Identify which cell holds the provided text, then report its [X, Y] central coordinate. 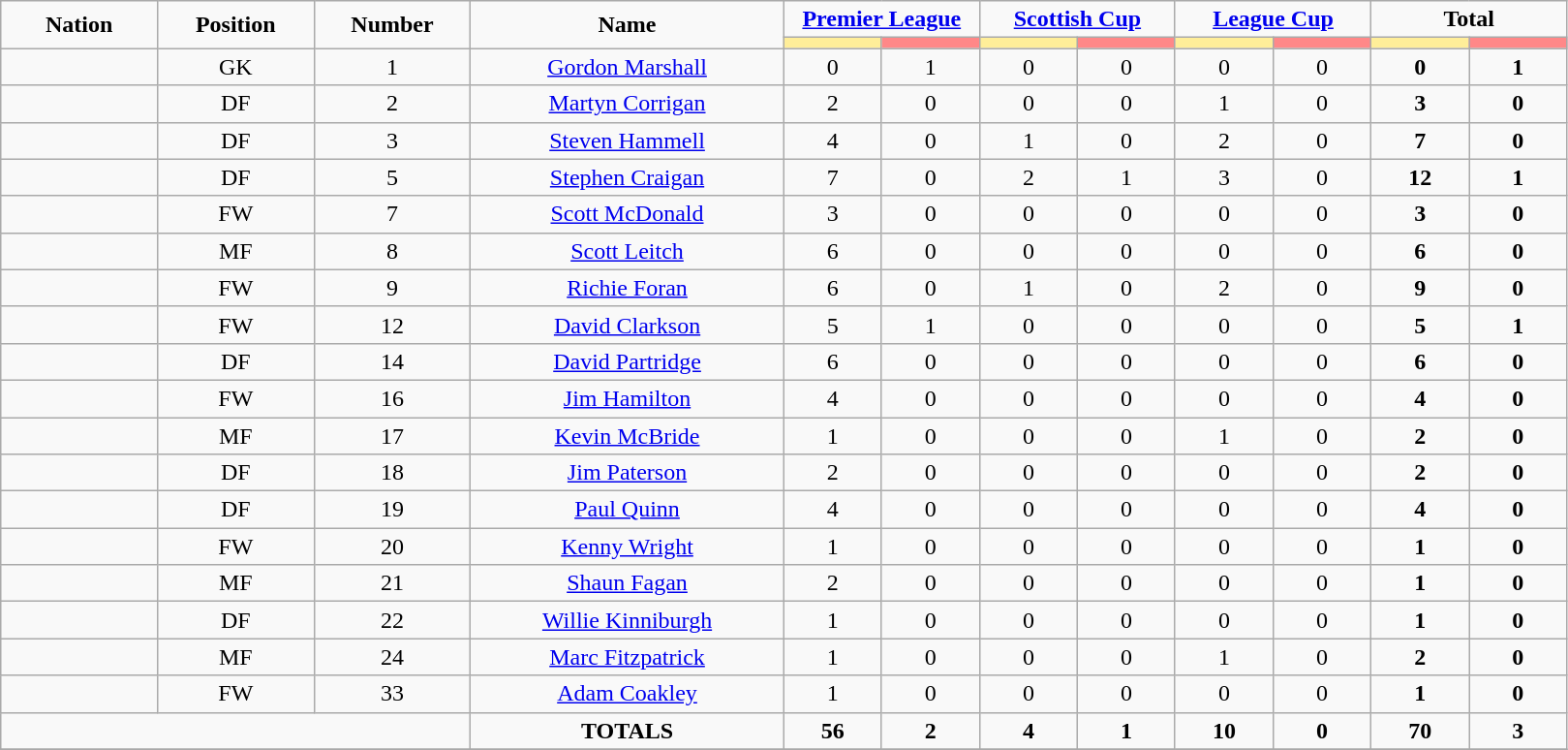
Stephen Craigan [628, 177]
Name [628, 25]
33 [392, 694]
20 [392, 547]
League Cup [1273, 19]
24 [392, 657]
21 [392, 583]
Shaun Fagan [628, 583]
Scottish Cup [1077, 19]
18 [392, 473]
Kenny Wright [628, 547]
Kevin McBride [628, 435]
TOTALS [628, 731]
70 [1420, 731]
Scott Leitch [628, 251]
Position [235, 25]
Total [1469, 19]
Jim Paterson [628, 473]
16 [392, 398]
Nation [79, 25]
Paul Quinn [628, 510]
Premier League [881, 19]
Scott McDonald [628, 214]
Jim Hamilton [628, 398]
22 [392, 620]
56 [833, 731]
8 [392, 251]
Number [392, 25]
David Partridge [628, 361]
19 [392, 510]
Richie Foran [628, 288]
Adam Coakley [628, 694]
17 [392, 435]
10 [1224, 731]
Gordon Marshall [628, 67]
David Clarkson [628, 325]
14 [392, 361]
GK [235, 67]
Martyn Corrigan [628, 104]
Steven Hammell [628, 141]
Willie Kinniburgh [628, 620]
Marc Fitzpatrick [628, 657]
